Determine the [X, Y] coordinate at the center of the cell enclosing the given text.  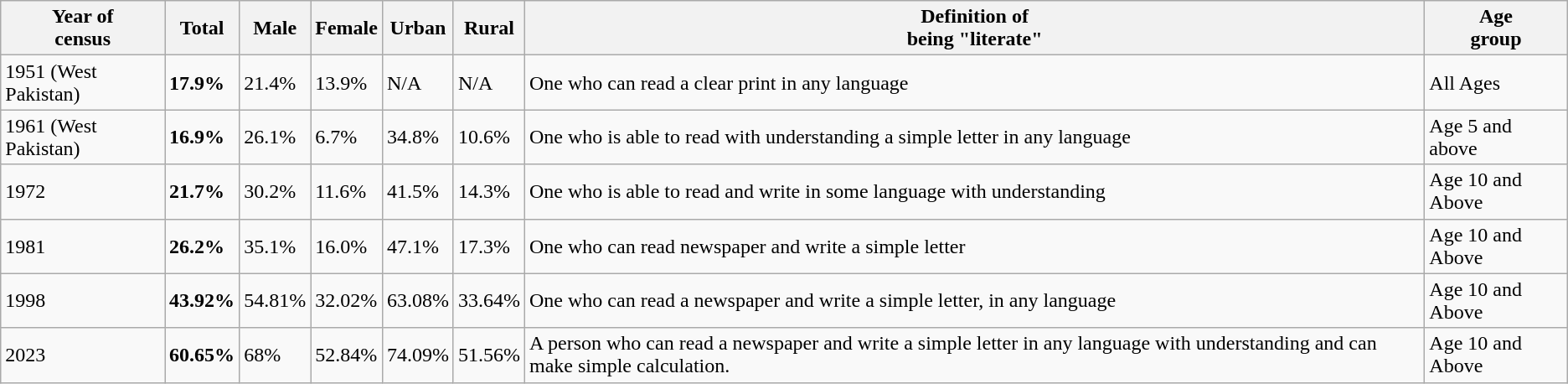
6.7% [347, 138]
16.0% [347, 246]
16.9% [203, 138]
One who is able to read with understanding a simple letter in any language [974, 138]
54.81% [275, 300]
17.3% [489, 246]
32.02% [347, 300]
41.5% [417, 191]
Rural [489, 29]
One who can read a newspaper and write a simple letter, in any language [974, 300]
10.6% [489, 138]
43.92% [203, 300]
47.1% [417, 246]
35.1% [275, 246]
All Ages [1496, 82]
One who can read newspaper and write a simple letter [974, 246]
26.1% [275, 138]
51.56% [489, 355]
34.8% [417, 138]
Female [347, 29]
68% [275, 355]
17.9% [203, 82]
Definition ofbeing "literate" [974, 29]
60.65% [203, 355]
11.6% [347, 191]
13.9% [347, 82]
1972 [83, 191]
74.09% [417, 355]
21.4% [275, 82]
33.64% [489, 300]
Urban [417, 29]
Year of census [83, 29]
1951 (West Pakistan) [83, 82]
1998 [83, 300]
21.7% [203, 191]
Male [275, 29]
1981 [83, 246]
Agegroup [1496, 29]
2023 [83, 355]
26.2% [203, 246]
Total [203, 29]
One who can read a clear print in any language [974, 82]
One who is able to read and write in some language with understanding [974, 191]
52.84% [347, 355]
14.3% [489, 191]
30.2% [275, 191]
Age 5 and above [1496, 138]
63.08% [417, 300]
A person who can read a newspaper and write a simple letter in any language with understanding and can make simple calculation. [974, 355]
1961 (West Pakistan) [83, 138]
